Pinpoint the cell where the given text exists, returning its (x, y) midpoint coordinate. 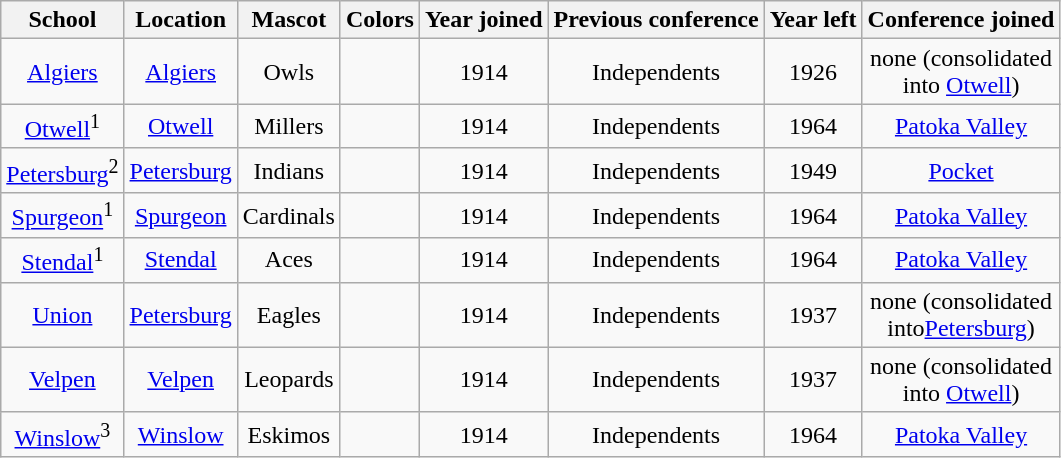
none (consolidatedintoPetersburg) (961, 314)
Aces (288, 260)
Spurgeon1 (62, 216)
Winslow3 (62, 434)
Spurgeon (180, 216)
Union (62, 314)
Previous conference (656, 20)
Stendal1 (62, 260)
Otwell (180, 126)
School (62, 20)
1926 (813, 72)
Location (180, 20)
Cardinals (288, 216)
Conference joined (961, 20)
Winslow (180, 434)
Eskimos (288, 434)
Mascot (288, 20)
Pocket (961, 170)
Otwell1 (62, 126)
1949 (813, 170)
Petersburg2 (62, 170)
Eagles (288, 314)
Year joined (484, 20)
Colors (380, 20)
Leopards (288, 380)
Millers (288, 126)
Stendal (180, 260)
Indians (288, 170)
Owls (288, 72)
Year left (813, 20)
